Locate the cell with the specified text and output its [X, Y] center coordinate. 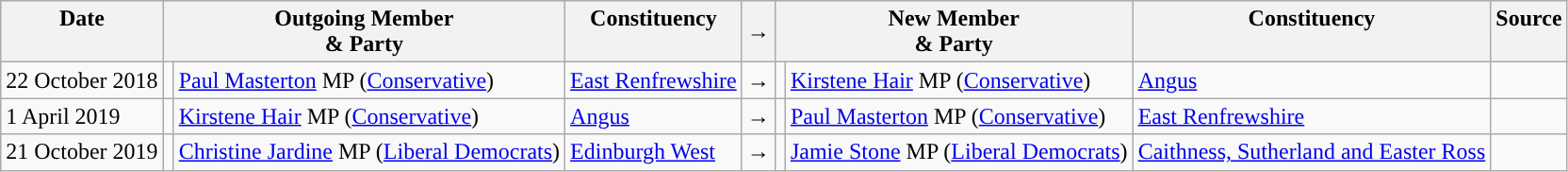
Edinburgh West [654, 152]
Christine Jardine MP (Liberal Democrats) [369, 152]
Jamie Stone MP (Liberal Democrats) [959, 152]
New Member& Party [954, 32]
1 April 2019 [82, 116]
Caithness, Sutherland and Easter Ross [1312, 152]
21 October 2019 [82, 152]
Date [82, 32]
22 October 2018 [82, 80]
Source [1528, 32]
Outgoing Member& Party [364, 32]
